Capture the cell that displays the provided text and extract its (X, Y) central coordinate. 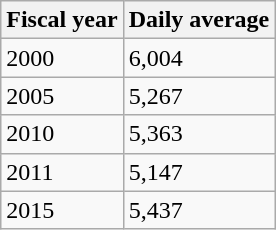
5,437 (199, 210)
6,004 (199, 58)
5,267 (199, 96)
2000 (62, 58)
2010 (62, 134)
2005 (62, 96)
5,363 (199, 134)
Daily average (199, 20)
2011 (62, 172)
5,147 (199, 172)
Fiscal year (62, 20)
2015 (62, 210)
